Identify which cell holds the provided text, then report its (X, Y) central coordinate. 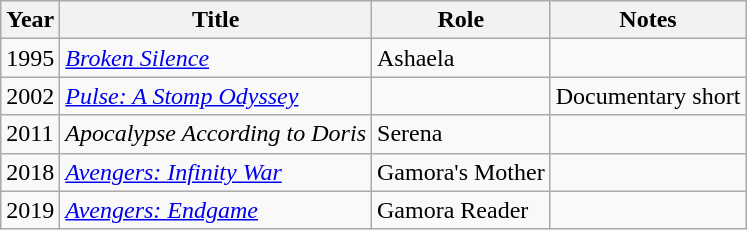
Broken Silence (216, 58)
2002 (30, 96)
2011 (30, 134)
Role (462, 20)
Avengers: Infinity War (216, 172)
Pulse: A Stomp Odyssey (216, 96)
Title (216, 20)
1995 (30, 58)
Gamora Reader (462, 210)
Year (30, 20)
Documentary short (648, 96)
2018 (30, 172)
Avengers: Endgame (216, 210)
Ashaela (462, 58)
Serena (462, 134)
2019 (30, 210)
Apocalypse According to Doris (216, 134)
Notes (648, 20)
Gamora's Mother (462, 172)
